Return the (x, y) coordinate for the center point of the cell that contains the specified text.  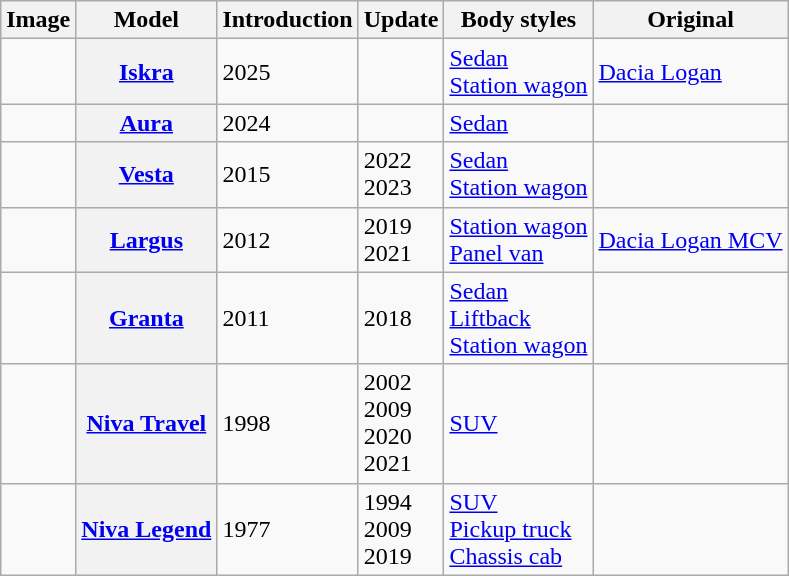
Aura (146, 123)
Granta (146, 318)
20192021 (401, 240)
SUV (518, 424)
Update (401, 20)
199420092019 (401, 529)
2011 (288, 318)
Largus (146, 240)
Vesta (146, 174)
2025 (288, 72)
Body styles (518, 20)
Iskra (146, 72)
20222023 (401, 174)
Model (146, 20)
Station wagonPanel van (518, 240)
Niva Legend (146, 529)
SUVPickup truckChassis cab (518, 529)
Sedan (518, 123)
1998 (288, 424)
2018 (401, 318)
2012 (288, 240)
2024 (288, 123)
Introduction (288, 20)
2015 (288, 174)
Niva Travel (146, 424)
Dacia Logan MCV (690, 240)
2002200920202021 (401, 424)
1977 (288, 529)
Image (38, 20)
SedanLiftbackStation wagon (518, 318)
Dacia Logan (690, 72)
Original (690, 20)
